Find where the given text appears and provide that cell's center as (X, Y) coordinate. 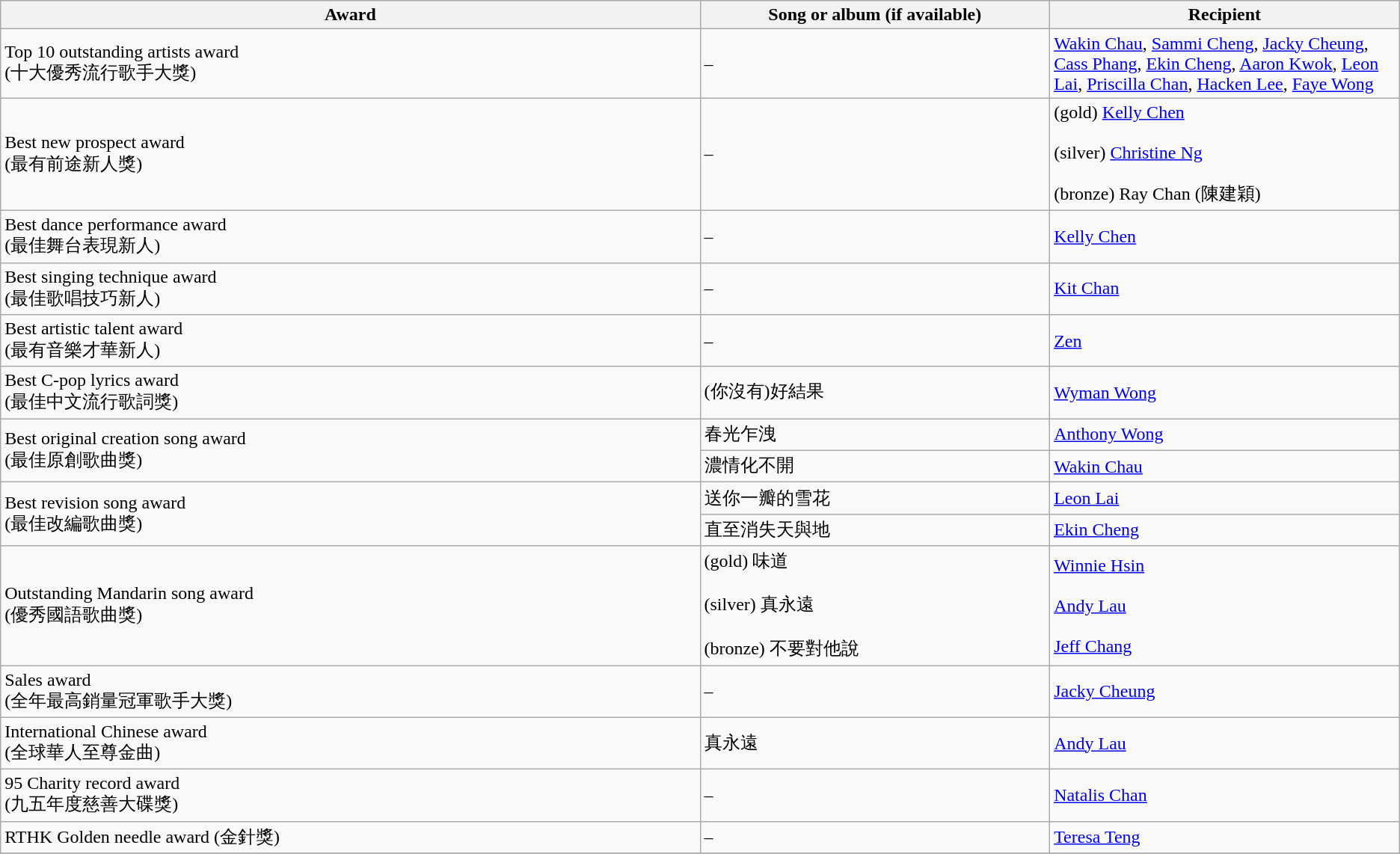
Wyman Wong (1225, 393)
Ekin Cheng (1225, 529)
Andy Lau (1225, 743)
Best C-pop lyrics award(最佳中文流行歌詞獎) (350, 393)
(你沒有)好結果 (875, 393)
Jacky Cheung (1225, 692)
(gold) Kelly Chen(silver) Christine Ng (bronze) Ray Chan (陳建穎) (1225, 154)
(gold) 味道(silver) 真永遠(bronze) 不要對他說 (875, 606)
Award (350, 15)
真永遠 (875, 743)
Best singing technique award(最佳歌唱技巧新人) (350, 289)
Wakin Chau (1225, 467)
Wakin Chau, Sammi Cheng, Jacky Cheung, Cass Phang, Ekin Cheng, Aaron Kwok, Leon Lai, Priscilla Chan, Hacken Lee, Faye Wong (1225, 64)
濃情化不開 (875, 467)
送你一瓣的雪花 (875, 498)
Best revision song award(最佳改編歌曲獎) (350, 514)
Recipient (1225, 15)
Sales award(全年最高銷量冠軍歌手大獎) (350, 692)
Best dance performance award(最佳舞台表現新人) (350, 236)
Leon Lai (1225, 498)
Winnie HsinAndy LauJeff Chang (1225, 606)
Best artistic talent award(最有音樂才華新人) (350, 341)
Best new prospect award(最有前途新人獎) (350, 154)
Kelly Chen (1225, 236)
Best original creation song award(最佳原創歌曲獎) (350, 450)
直至消失天與地 (875, 529)
International Chinese award(全球華人至尊金曲) (350, 743)
Top 10 outstanding artists award(十大優秀流行歌手大獎) (350, 64)
Natalis Chan (1225, 796)
Zen (1225, 341)
春光乍洩 (875, 435)
Teresa Teng (1225, 838)
Song or album (if available) (875, 15)
Outstanding Mandarin song award(優秀國語歌曲獎) (350, 606)
95 Charity record award(九五年度慈善大碟獎) (350, 796)
Kit Chan (1225, 289)
Anthony Wong (1225, 435)
RTHK Golden needle award (金針獎) (350, 838)
